Output the [X, Y] coordinate of the center of the cell containing the given text.  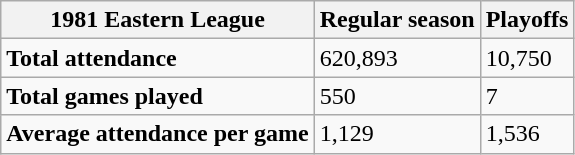
1,536 [527, 134]
Total attendance [158, 58]
Playoffs [527, 20]
10,750 [527, 58]
Regular season [397, 20]
Total games played [158, 96]
1,129 [397, 134]
7 [527, 96]
Average attendance per game [158, 134]
620,893 [397, 58]
550 [397, 96]
1981 Eastern League [158, 20]
